Determine the (X, Y) coordinate at the center of the cell enclosing the given text.  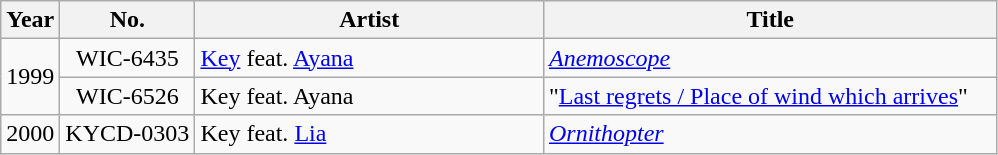
Title (770, 20)
Year (30, 20)
Anemoscope (770, 58)
Key feat. Lia (370, 134)
Artist (370, 20)
WIC-6435 (128, 58)
2000 (30, 134)
KYCD-0303 (128, 134)
Ornithopter (770, 134)
WIC-6526 (128, 96)
"Last regrets / Place of wind which arrives" (770, 96)
No. (128, 20)
1999 (30, 77)
